Identify which cell holds the provided text, then report its [X, Y] central coordinate. 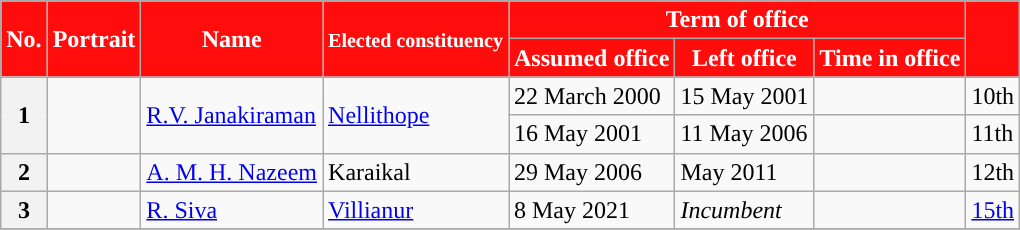
11th [993, 134]
Left office [744, 58]
Nellithope [416, 115]
11 May 2006 [744, 134]
A. M. H. Nazeem [232, 172]
Karaikal [416, 172]
Incumbent [744, 210]
May 2011 [744, 172]
10th [993, 96]
Elected constituency [416, 39]
29 May 2006 [591, 172]
Time in office [890, 58]
No. [24, 39]
3 [24, 210]
Villianur [416, 210]
R.V. Janakiraman [232, 115]
12th [993, 172]
Assumed office [591, 58]
Name [232, 39]
Portrait [94, 39]
15 May 2001 [744, 96]
8 May 2021 [591, 210]
1 [24, 115]
15th [993, 210]
16 May 2001 [591, 134]
22 March 2000 [591, 96]
Term of office [736, 20]
R. Siva [232, 210]
2 [24, 172]
